Detect which cell encompasses the target text, then output its [x, y] center coordinate. 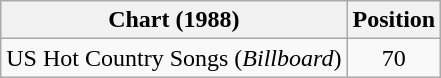
Position [394, 20]
70 [394, 58]
Chart (1988) [174, 20]
US Hot Country Songs (Billboard) [174, 58]
